Detect which cell encompasses the target text, then output its [X, Y] center coordinate. 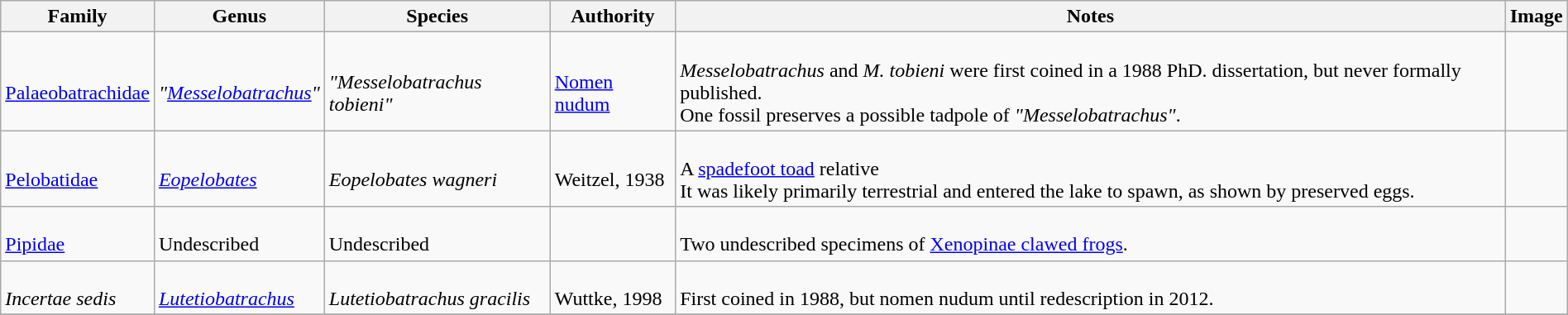
Authority [613, 17]
Palaeobatrachidae [78, 81]
Image [1537, 17]
Family [78, 17]
Incertae sedis [78, 288]
Weitzel, 1938 [613, 169]
Wuttke, 1998 [613, 288]
Pelobatidae [78, 169]
Eopelobates wagneri [437, 169]
"Messelobatrachus" [239, 81]
First coined in 1988, but nomen nudum until redescription in 2012. [1090, 288]
Genus [239, 17]
Lutetiobatrachus gracilis [437, 288]
Pipidae [78, 233]
Eopelobates [239, 169]
Species [437, 17]
A spadefoot toad relative It was likely primarily terrestrial and entered the lake to spawn, as shown by preserved eggs. [1090, 169]
Two undescribed specimens of Xenopinae clawed frogs. [1090, 233]
Notes [1090, 17]
Lutetiobatrachus [239, 288]
"Messelobatrachus tobieni" [437, 81]
Nomen nudum [613, 81]
